Search for the cell housing the specified text and yield its (x, y) center coordinate. 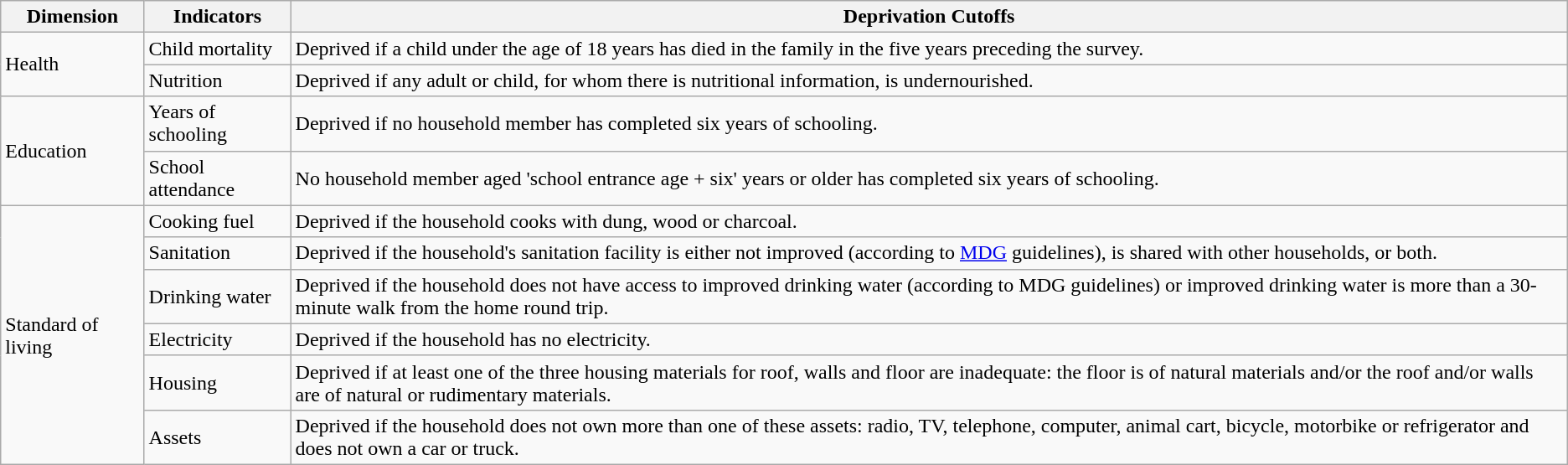
Deprived if the household cooks with dung, wood or charcoal. (929, 221)
Health (72, 65)
Education (72, 151)
No household member aged 'school entrance age + six' years or older has completed six years of schooling. (929, 178)
Deprived if any adult or child, for whom there is nutritional information, is undernourished. (929, 80)
Years of schooling (218, 124)
Deprived if a child under the age of 18 years has died in the family in the five years preceding the survey. (929, 49)
Indicators (218, 17)
Deprived if the household's sanitation facility is either not improved (according to MDG guidelines), is shared with other households, or both. (929, 253)
Nutrition (218, 80)
Deprivation Cutoffs (929, 17)
Cooking fuel (218, 221)
Drinking water (218, 297)
Deprived if no household member has completed six years of schooling. (929, 124)
Dimension (72, 17)
Housing (218, 382)
Deprived if the household has no electricity. (929, 339)
Sanitation (218, 253)
Assets (218, 437)
School attendance (218, 178)
Standard of living (72, 335)
Electricity (218, 339)
Child mortality (218, 49)
